Extract the (X, Y) coordinate from the center of the cell holding the provided text.  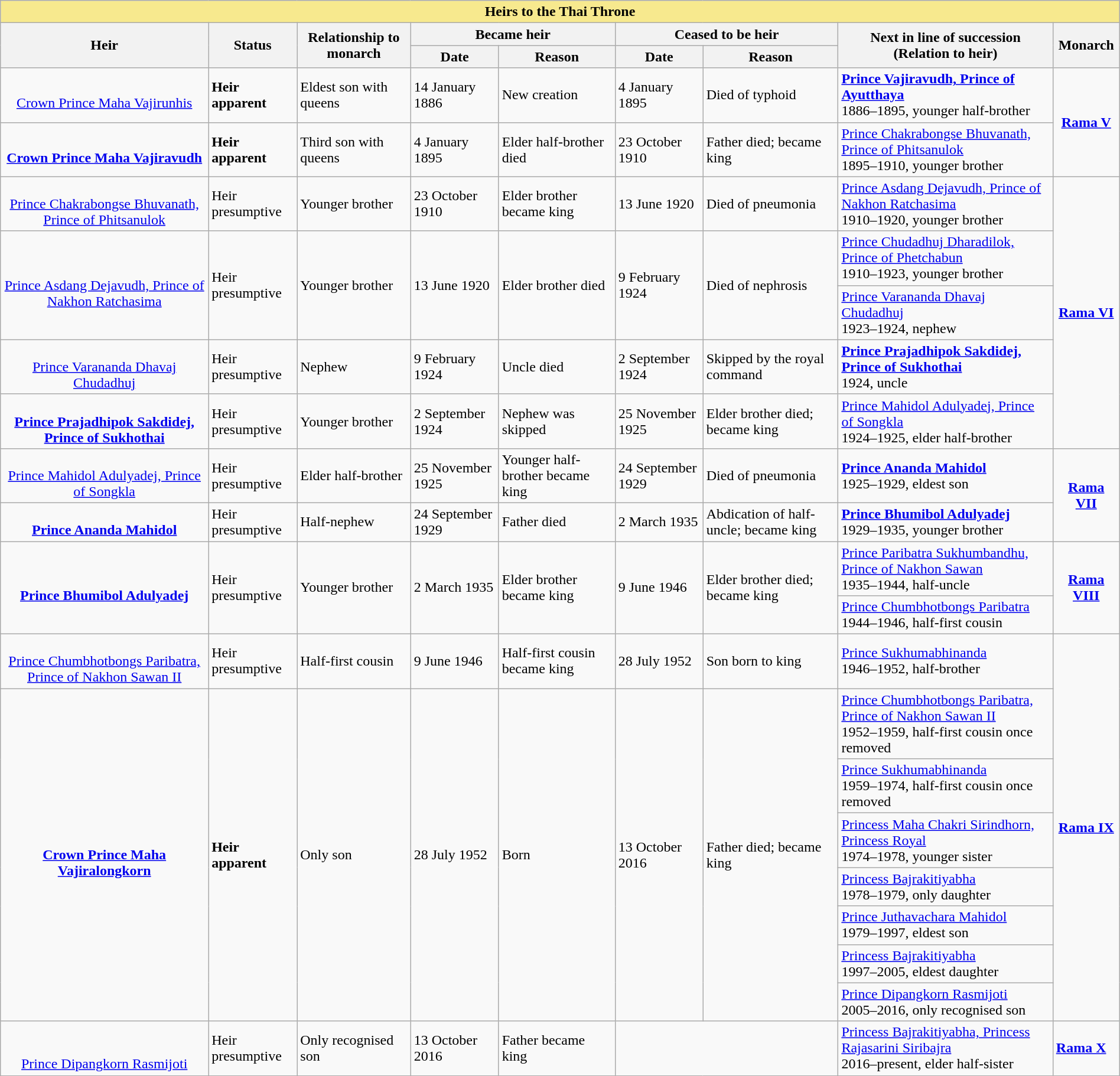
Father became king (556, 1048)
Rama IX (1086, 828)
Prince Varananda Dhavaj Chudadhuj (105, 367)
Prince Sukhumabhinanda1946–1952, half-brother (945, 661)
Relationship to monarch (354, 45)
Prince Bhumibol Adulyadej1929–1935, younger brother (945, 522)
Next in line of succession(Relation to heir) (945, 45)
Prince Vajiravudh, Prince of Ayutthaya1886–1895, younger half-brother (945, 95)
Elder half-brother (354, 475)
Prince Chumbhotbongs Paribatra, Prince of Nakhon Sawan II1952–1959, half-first cousin once removed (945, 724)
Prince Chudadhuj Dharadilok, Prince of Phetchabun1910–1923, younger brother (945, 258)
Crown Prince Maha Vajirunhis (105, 95)
Nephew (354, 367)
Half-first cousin became king (556, 661)
New creation (556, 95)
Prince Bhumibol Adulyadej (105, 587)
Princess Bajrakitiyabha, Princess Rajasarini Siribajra2016–present, elder half-sister (945, 1048)
Princess Bajrakitiyabha1978–1979, only daughter (945, 887)
Rama V (1086, 122)
Half-first cousin (354, 661)
Prince Prajadhipok Sakdidej, Prince of Sukhothai (105, 421)
Rama X (1086, 1048)
Prince Paribatra Sukhumbandhu, Prince of Nakhon Sawan1935–1944, half-uncle (945, 568)
Rama VII (1086, 495)
Died of typhoid (770, 95)
Became heir (513, 34)
Prince Asdang Dejavudh, Prince of Nakhon Ratchasima1910–1920, younger brother (945, 204)
Father died (556, 522)
Son born to king (770, 661)
Only recognised son (354, 1048)
Prince Chumbhotbongs Paribatra1944–1946, half-first cousin (945, 615)
Prince Sukhumabhinanda1959–1974, half-first cousin once removed (945, 786)
Crown Prince Maha Vajiralongkorn (105, 855)
Elder half-brother died (556, 149)
Third son with queens (354, 149)
Monarch (1086, 45)
Prince Mahidol Adulyadej, Prince of Songkla1924–1925, elder half-brother (945, 421)
Born (556, 855)
Prince Chakrabongse Bhuvanath, Prince of Phitsanulok (105, 204)
Princess Bajrakitiyabha1997–2005, eldest daughter (945, 964)
Prince Ananda Mahidol1925–1929, eldest son (945, 475)
Prince Chakrabongse Bhuvanath, Prince of Phitsanulok1895–1910, younger brother (945, 149)
Prince Dipangkorn Rasmijoti2005–2016, only recognised son (945, 1002)
Died of nephrosis (770, 285)
Heir (105, 45)
Heirs to the Thai Throne (560, 12)
Prince Prajadhipok Sakdidej, Prince of Sukhothai1924, uncle (945, 367)
Prince Juthavachara Mahidol1979–1997, eldest son (945, 925)
Prince Dipangkorn Rasmijoti (105, 1048)
14 January 1886 (455, 95)
Status (253, 45)
Crown Prince Maha Vajiravudh (105, 149)
Ceased to be heir (727, 34)
Only son (354, 855)
Prince Varananda Dhavaj Chudadhuj1923–1924, nephew (945, 312)
Prince Mahidol Adulyadej, Prince of Songkla (105, 475)
Uncle died (556, 367)
Rama VIII (1086, 587)
Eldest son with queens (354, 95)
Elder brother died (556, 285)
Rama VI (1086, 312)
Prince Ananda Mahidol (105, 522)
Half-nephew (354, 522)
Prince Chumbhotbongs Paribatra, Prince of Nakhon Sawan II (105, 661)
Nephew was skipped (556, 421)
Younger half-brother became king (556, 475)
Princess Maha Chakri Sirindhorn, Princess Royal1974–1978, younger sister (945, 840)
Prince Asdang Dejavudh, Prince of Nakhon Ratchasima (105, 285)
Abdication of half-uncle; became king (770, 522)
Skipped by the royal command (770, 367)
